Scan for the cell matching the given text and deliver its (X, Y) coordinate at center. 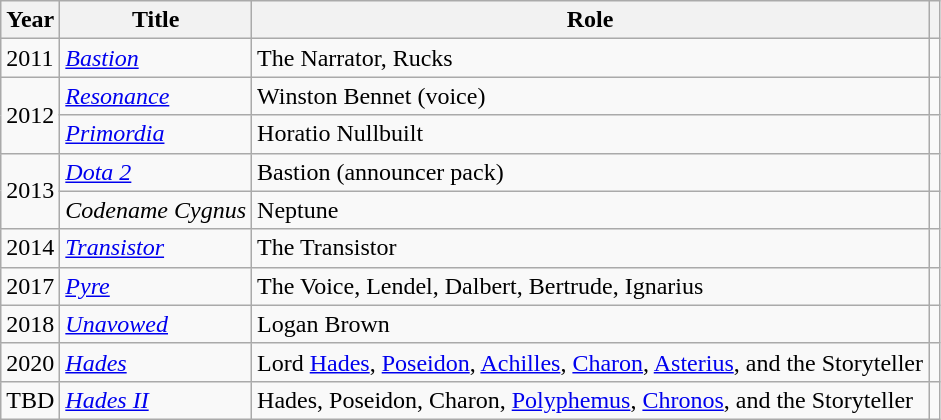
Hades (156, 362)
2017 (30, 286)
2020 (30, 362)
Year (30, 20)
Hades II (156, 400)
2014 (30, 248)
Bastion (announcer pack) (590, 172)
2012 (30, 115)
Primordia (156, 134)
Title (156, 20)
Neptune (590, 210)
2013 (30, 191)
Pyre (156, 286)
Bastion (156, 58)
Horatio Nullbuilt (590, 134)
Logan Brown (590, 324)
Dota 2 (156, 172)
2011 (30, 58)
2018 (30, 324)
Codename Cygnus (156, 210)
The Transistor (590, 248)
Unavowed (156, 324)
Winston Bennet (voice) (590, 96)
Lord Hades, Poseidon, Achilles, Charon, Asterius, and the Storyteller (590, 362)
Resonance (156, 96)
The Voice, Lendel, Dalbert, Bertrude, Ignarius (590, 286)
TBD (30, 400)
Role (590, 20)
Transistor (156, 248)
Hades, Poseidon, Charon, Polyphemus, Chronos, and the Storyteller (590, 400)
The Narrator, Rucks (590, 58)
